Determine the [X, Y] coordinate at the center of the cell enclosing the given text.  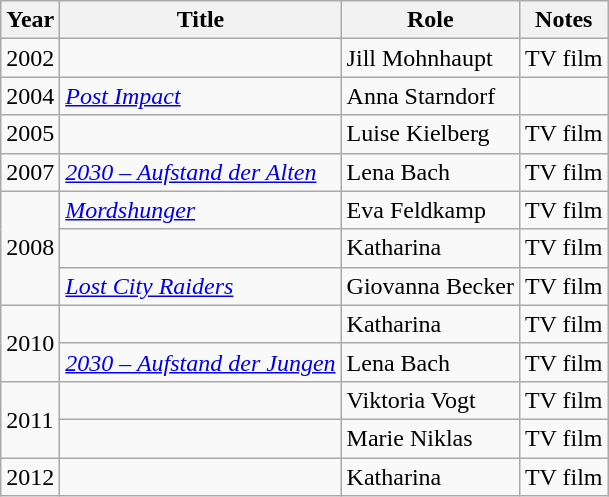
2002 [30, 58]
2010 [30, 343]
Role [430, 20]
2011 [30, 419]
Title [200, 20]
Eva Feldkamp [430, 210]
Notes [564, 20]
Lost City Raiders [200, 286]
2012 [30, 477]
Marie Niklas [430, 438]
Post Impact [200, 96]
2007 [30, 172]
Giovanna Becker [430, 286]
Mordshunger [200, 210]
Viktoria Vogt [430, 400]
2005 [30, 134]
2030 – Aufstand der Alten [200, 172]
Year [30, 20]
Anna Starndorf [430, 96]
2004 [30, 96]
Jill Mohnhaupt [430, 58]
2030 – Aufstand der Jungen [200, 362]
Luise Kielberg [430, 134]
2008 [30, 248]
